Scan for the cell matching the given text and deliver its [x, y] coordinate at center. 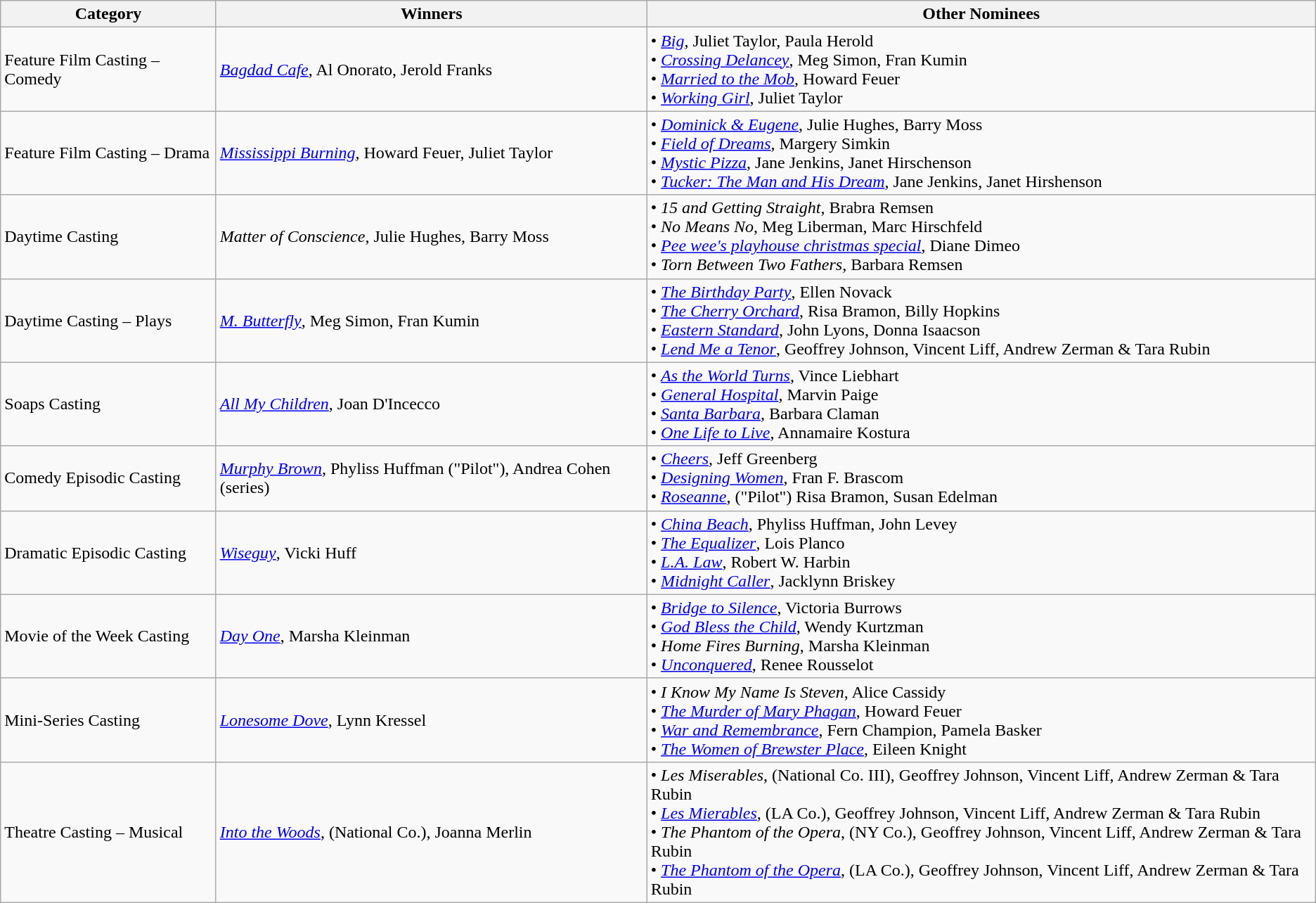
Mississippi Burning, Howard Feuer, Juliet Taylor [432, 153]
Day One, Marsha Kleinman [432, 636]
Comedy Episodic Casting [108, 478]
Matter of Conscience, Julie Hughes, Barry Moss [432, 236]
Movie of the Week Casting [108, 636]
Daytime Casting [108, 236]
Theatre Casting – Musical [108, 832]
Wiseguy, Vicki Huff [432, 553]
Lonesome Dove, Lynn Kressel [432, 720]
Other Nominees [981, 14]
• Big, Juliet Taylor, Paula Herold• Crossing Delancey, Meg Simon, Fran Kumin• Married to the Mob, Howard Feuer• Working Girl, Juliet Taylor [981, 69]
Dramatic Episodic Casting [108, 553]
Daytime Casting – Plays [108, 321]
• China Beach, Phyliss Huffman, John Levey• The Equalizer, Lois Planco• L.A. Law, Robert W. Harbin• Midnight Caller, Jacklynn Briskey [981, 553]
All My Children, Joan D'Incecco [432, 404]
• Cheers, Jeff Greenberg• Designing Women, Fran F. Brascom• Roseanne, ("Pilot") Risa Bramon, Susan Edelman [981, 478]
Winners [432, 14]
M. Butterfly, Meg Simon, Fran Kumin [432, 321]
• As the World Turns, Vince Liebhart• General Hospital, Marvin Paige• Santa Barbara, Barbara Claman• One Life to Live, Annamaire Kostura [981, 404]
Bagdad Cafe, Al Onorato, Jerold Franks [432, 69]
Category [108, 14]
Soaps Casting [108, 404]
Feature Film Casting – Comedy [108, 69]
Mini-Series Casting [108, 720]
Murphy Brown, Phyliss Huffman ("Pilot"), Andrea Cohen (series) [432, 478]
• Bridge to Silence, Victoria Burrows• God Bless the Child, Wendy Kurtzman• Home Fires Burning, Marsha Kleinman• Unconquered, Renee Rousselot [981, 636]
Into the Woods, (National Co.), Joanna Merlin [432, 832]
Feature Film Casting – Drama [108, 153]
